Return [X, Y] of the center of cell containing provided text 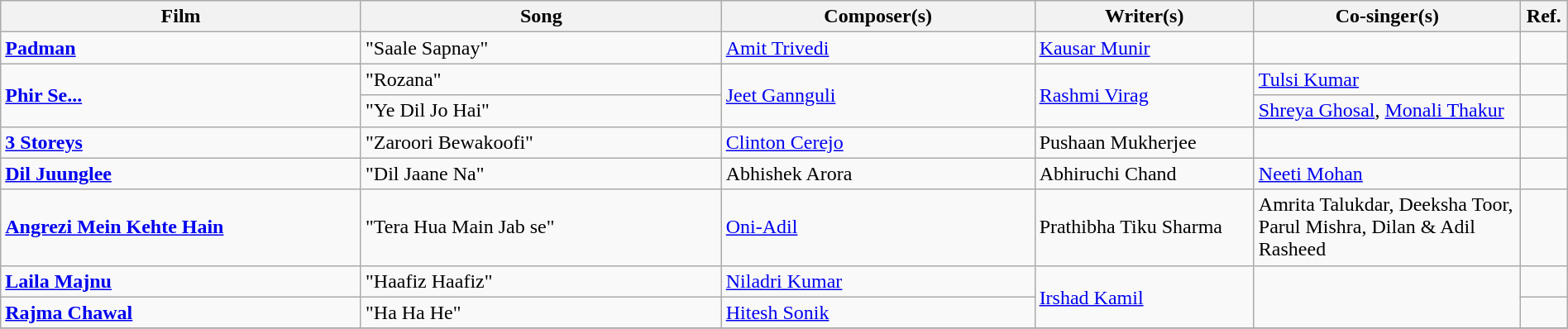
Amit Trivedi [878, 48]
Kausar Munir [1145, 48]
"Zaroori Bewakoofi" [541, 142]
Composer(s) [878, 17]
Niladri Kumar [878, 281]
"Haafiz Haafiz" [541, 281]
"Tera Hua Main Jab se" [541, 227]
Padman [181, 48]
Angrezi Mein Kehte Hain [181, 227]
Prathibha Tiku Sharma [1145, 227]
Song [541, 17]
Clinton Cerejo [878, 142]
"Dil Jaane Na" [541, 174]
Rajma Chawal [181, 312]
Neeti Mohan [1387, 174]
"Ye Dil Jo Hai" [541, 111]
Co-singer(s) [1387, 17]
Writer(s) [1145, 17]
Pushaan Mukherjee [1145, 142]
"Rozana" [541, 79]
Hitesh Sonik [878, 312]
Dil Juunglee [181, 174]
Oni-Adil [878, 227]
Tulsi Kumar [1387, 79]
Irshad Kamil [1145, 297]
Amrita Talukdar, Deeksha Toor, Parul Mishra, Dilan & Adil Rasheed [1387, 227]
Laila Majnu [181, 281]
Phir Se... [181, 95]
Abhiruchi Chand [1145, 174]
3 Storeys [181, 142]
Abhishek Arora [878, 174]
Jeet Gannguli [878, 95]
Film [181, 17]
Shreya Ghosal, Monali Thakur [1387, 111]
"Ha Ha He" [541, 312]
Ref. [1543, 17]
"Saale Sapnay" [541, 48]
Rashmi Virag [1145, 95]
